Scan for the cell matching the given text and deliver its (x, y) coordinate at center. 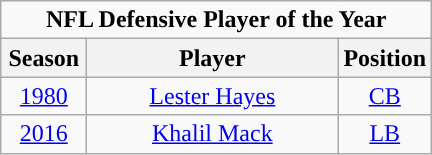
1980 (44, 96)
Lester Hayes (212, 96)
CB (385, 96)
Position (385, 58)
2016 (44, 134)
LB (385, 134)
Player (212, 58)
Season (44, 58)
Khalil Mack (212, 134)
NFL Defensive Player of the Year (216, 20)
